Scan for the cell matching the given text and deliver its [x, y] coordinate at center. 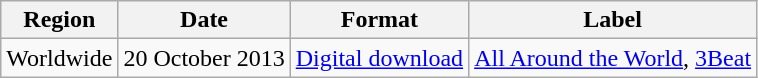
Worldwide [60, 58]
Region [60, 20]
Label [613, 20]
20 October 2013 [204, 58]
Digital download [379, 58]
Format [379, 20]
Date [204, 20]
All Around the World, 3Beat [613, 58]
